From the cell containing the given text, extract its center point as [X, Y] coordinate. 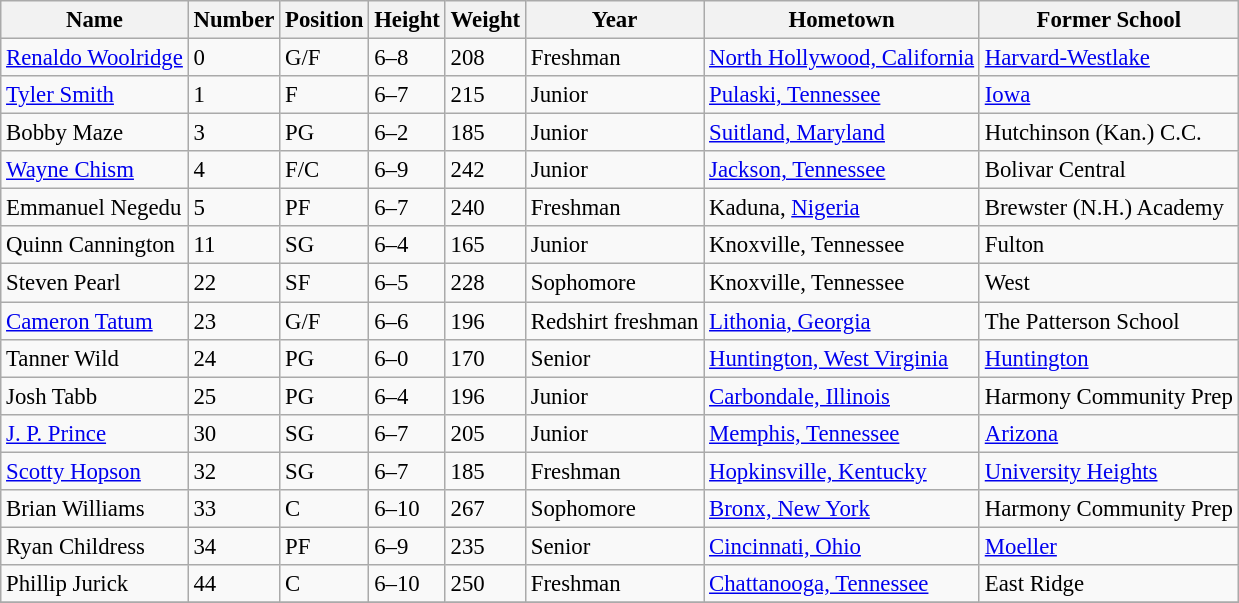
West [1108, 283]
1 [234, 95]
208 [485, 58]
205 [485, 433]
Wayne Chism [94, 170]
North Hollywood, California [842, 58]
Year [614, 20]
Bobby Maze [94, 133]
F/C [324, 170]
6–0 [407, 358]
Renaldo Woolridge [94, 58]
235 [485, 546]
Pulaski, Tennessee [842, 95]
250 [485, 584]
3 [234, 133]
University Heights [1108, 471]
Josh Tabb [94, 396]
Hutchinson (Kan.) C.C. [1108, 133]
Phillip Jurick [94, 584]
Suitland, Maryland [842, 133]
23 [234, 321]
Ryan Childress [94, 546]
Bronx, New York [842, 509]
Brian Williams [94, 509]
Number [234, 20]
The Patterson School [1108, 321]
Quinn Cannington [94, 245]
4 [234, 170]
240 [485, 208]
Huntington [1108, 358]
215 [485, 95]
Steven Pearl [94, 283]
Hopkinsville, Kentucky [842, 471]
6–8 [407, 58]
25 [234, 396]
Cameron Tatum [94, 321]
Chattanooga, Tennessee [842, 584]
Scotty Hopson [94, 471]
F [324, 95]
6–5 [407, 283]
Former School [1108, 20]
Brewster (N.H.) Academy [1108, 208]
30 [234, 433]
Harvard-Westlake [1108, 58]
Position [324, 20]
Height [407, 20]
228 [485, 283]
33 [234, 509]
Bolivar Central [1108, 170]
32 [234, 471]
6–2 [407, 133]
Huntington, West Virginia [842, 358]
Tanner Wild [94, 358]
Fulton [1108, 245]
44 [234, 584]
Tyler Smith [94, 95]
East Ridge [1108, 584]
Redshirt freshman [614, 321]
34 [234, 546]
165 [485, 245]
5 [234, 208]
Hometown [842, 20]
J. P. Prince [94, 433]
Arizona [1108, 433]
11 [234, 245]
170 [485, 358]
Emmanuel Negedu [94, 208]
22 [234, 283]
Carbondale, Illinois [842, 396]
Jackson, Tennessee [842, 170]
Memphis, Tennessee [842, 433]
SF [324, 283]
Iowa [1108, 95]
0 [234, 58]
Kaduna, Nigeria [842, 208]
Lithonia, Georgia [842, 321]
Moeller [1108, 546]
Name [94, 20]
267 [485, 509]
24 [234, 358]
Weight [485, 20]
Cincinnati, Ohio [842, 546]
242 [485, 170]
6–6 [407, 321]
